Capture the cell that displays the provided text and extract its (X, Y) central coordinate. 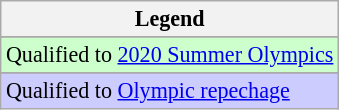
Qualified to Olympic repechage (170, 90)
Qualified to 2020 Summer Olympics (170, 54)
Legend (170, 18)
